Output the (X, Y) coordinate of the center of the cell containing the given text.  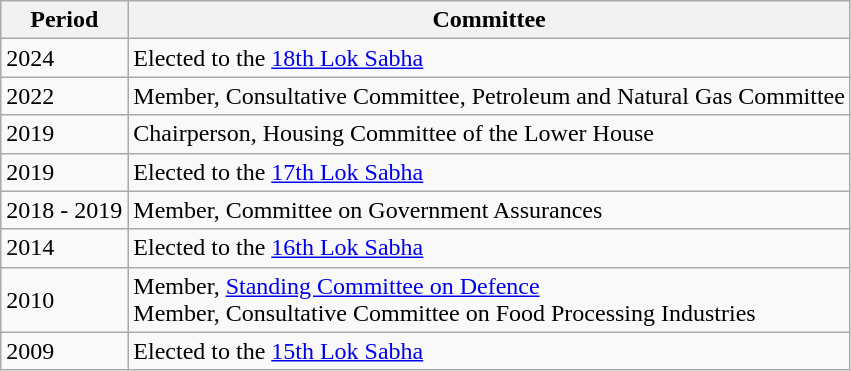
Chairperson, Housing Committee of the Lower House (490, 134)
Member, Committee on Government Assurances (490, 210)
Elected to the 17th Lok Sabha (490, 172)
2010 (64, 300)
Elected to the 16th Lok Sabha (490, 248)
Member, Standing Committee on DefenceMember, Consultative Committee on Food Processing Industries (490, 300)
Elected to the 15th Lok Sabha (490, 351)
2009 (64, 351)
Member, Consultative Committee, Petroleum and Natural Gas Committee (490, 96)
Elected to the 18th Lok Sabha (490, 58)
2018 - 2019 (64, 210)
2024 (64, 58)
Committee (490, 20)
2022 (64, 96)
Period (64, 20)
2014 (64, 248)
